Provide the [x, y] coordinate of the cell's center where the given text is located.  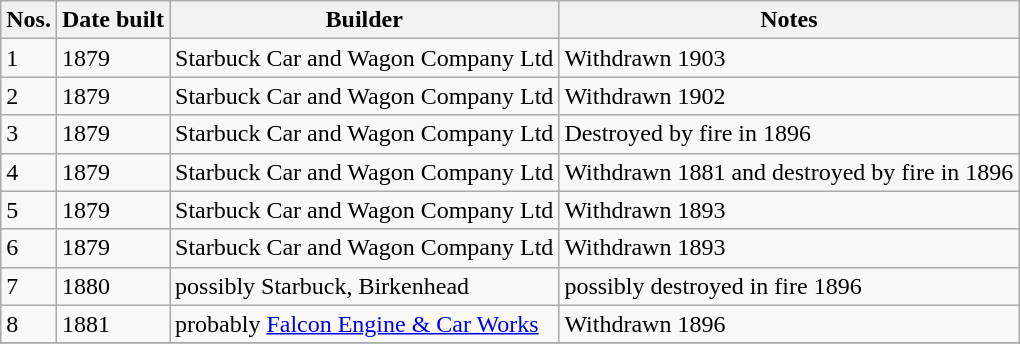
7 [29, 286]
3 [29, 134]
possibly destroyed in fire 1896 [789, 286]
4 [29, 172]
Date built [112, 20]
possibly Starbuck, Birkenhead [364, 286]
Nos. [29, 20]
2 [29, 96]
5 [29, 210]
Withdrawn 1881 and destroyed by fire in 1896 [789, 172]
Withdrawn 1896 [789, 324]
Withdrawn 1903 [789, 58]
1881 [112, 324]
8 [29, 324]
1 [29, 58]
Withdrawn 1902 [789, 96]
probably Falcon Engine & Car Works [364, 324]
1880 [112, 286]
Builder [364, 20]
6 [29, 248]
Destroyed by fire in 1896 [789, 134]
Notes [789, 20]
